Detect which cell encompasses the target text, then output its [X, Y] center coordinate. 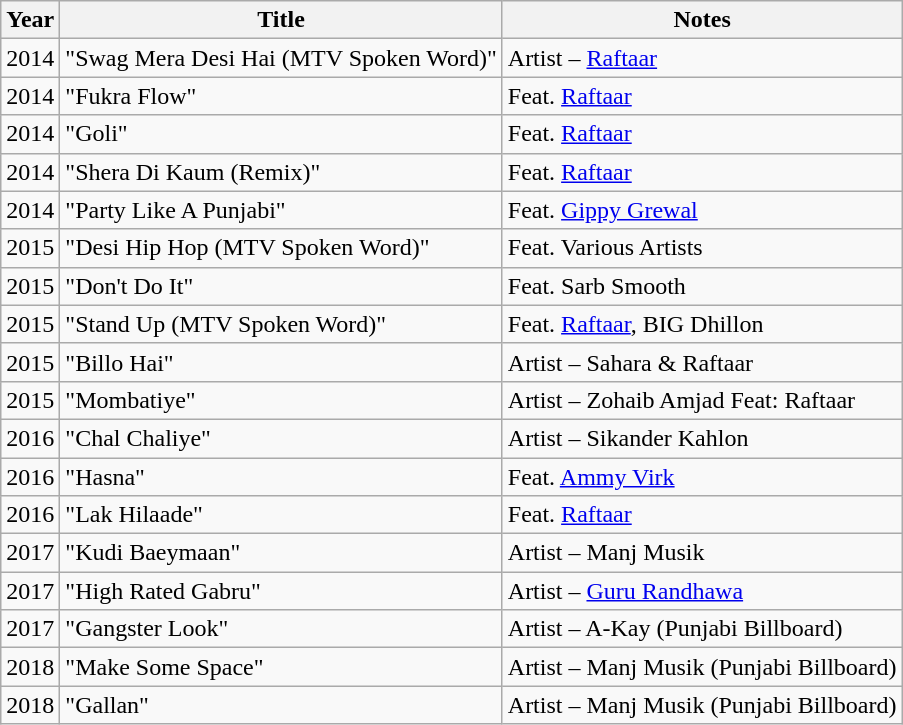
"Make Some Space" [281, 667]
Artist – Sahara & Raftaar [702, 362]
"Don't Do It" [281, 286]
Artist – Raftaar [702, 58]
"Hasna" [281, 477]
Feat. Gippy Grewal [702, 210]
"Lak Hilaade" [281, 515]
Feat. Various Artists [702, 248]
"Desi Hip Hop (MTV Spoken Word)" [281, 248]
Artist – A-Kay (Punjabi Billboard) [702, 629]
"Shera Di Kaum (Remix)" [281, 172]
"High Rated Gabru" [281, 591]
"Billo Hai" [281, 362]
"Goli" [281, 134]
Artist – Zohaib Amjad Feat: Raftaar [702, 400]
Title [281, 20]
"Party Like A Punjabi" [281, 210]
"Gallan" [281, 705]
Feat. Raftaar, BIG Dhillon [702, 324]
"Swag Mera Desi Hai (MTV Spoken Word)" [281, 58]
Feat. Sarb Smooth [702, 286]
Feat. Ammy Virk [702, 477]
Artist – Sikander Kahlon [702, 438]
Year [30, 20]
"Mombatiye" [281, 400]
Artist – Manj Musik [702, 553]
"Stand Up (MTV Spoken Word)" [281, 324]
Artist – Guru Randhawa [702, 591]
Notes [702, 20]
"Kudi Baeymaan" [281, 553]
"Fukra Flow" [281, 96]
"Chal Chaliye" [281, 438]
"Gangster Look" [281, 629]
